Capture the cell that displays the provided text and extract its (x, y) central coordinate. 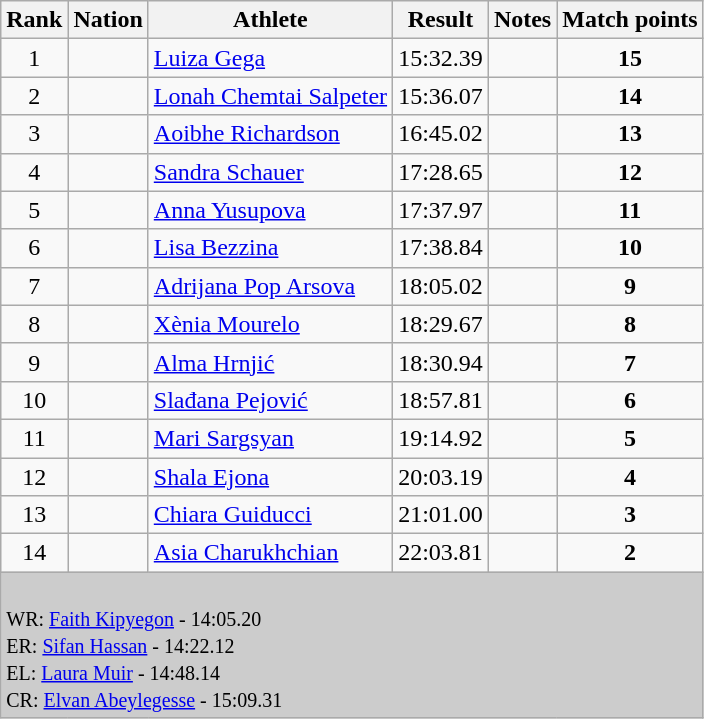
Lonah Chemtai Salpeter (270, 96)
15:36.07 (441, 96)
18:57.81 (441, 400)
17:28.65 (441, 172)
Luiza Gega (270, 58)
21:01.00 (441, 515)
Anna Yusupova (270, 210)
Chiara Guiducci (270, 515)
Slađana Pejović (270, 400)
Rank (34, 20)
Mari Sargsyan (270, 438)
Result (441, 20)
Xènia Mourelo (270, 324)
Lisa Bezzina (270, 248)
1 (34, 58)
18:05.02 (441, 286)
22:03.81 (441, 553)
Nation (108, 20)
15:32.39 (441, 58)
18:30.94 (441, 362)
Notes (522, 20)
Asia Charukhchian (270, 553)
15 (630, 58)
Shala Ejona (270, 477)
Athlete (270, 20)
19:14.92 (441, 438)
Alma Hrnjić (270, 362)
Adrijana Pop Arsova (270, 286)
Match points (630, 20)
WR: Faith Kipyegon - 14:05.20ER: Sifan Hassan - 14:22.12 EL: Laura Muir - 14:48.14CR: Elvan Abeylegesse - 15:09.31 (352, 645)
Aoibhe Richardson (270, 134)
17:37.97 (441, 210)
Sandra Schauer (270, 172)
16:45.02 (441, 134)
20:03.19 (441, 477)
18:29.67 (441, 324)
17:38.84 (441, 248)
